Locate the cell with the specified text and output its (X, Y) center coordinate. 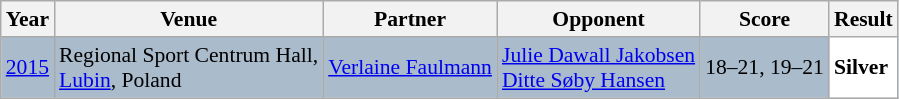
Verlaine Faulmann (410, 68)
Partner (410, 19)
Score (764, 19)
2015 (28, 68)
Julie Dawall Jakobsen Ditte Søby Hansen (598, 68)
Silver (864, 68)
Result (864, 19)
Year (28, 19)
18–21, 19–21 (764, 68)
Opponent (598, 19)
Regional Sport Centrum Hall,Lubin, Poland (188, 68)
Venue (188, 19)
